Pinpoint the cell where the given text exists, returning its [X, Y] midpoint coordinate. 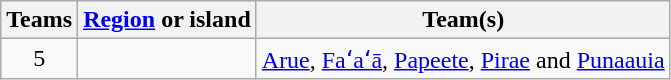
Team(s) [463, 20]
Arue, Faʻaʻā, Papeete, Pirae and Punaauia [463, 59]
Teams [40, 20]
5 [40, 59]
Region or island [168, 20]
